Output the (x, y) coordinate of the center of the cell containing the given text.  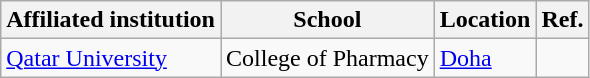
School (327, 20)
Affiliated institution (111, 20)
Doha (485, 58)
Ref. (562, 20)
Location (485, 20)
College of Pharmacy (327, 58)
Qatar University (111, 58)
